Provide the (x, y) coordinate of the cell's center where the given text is located.  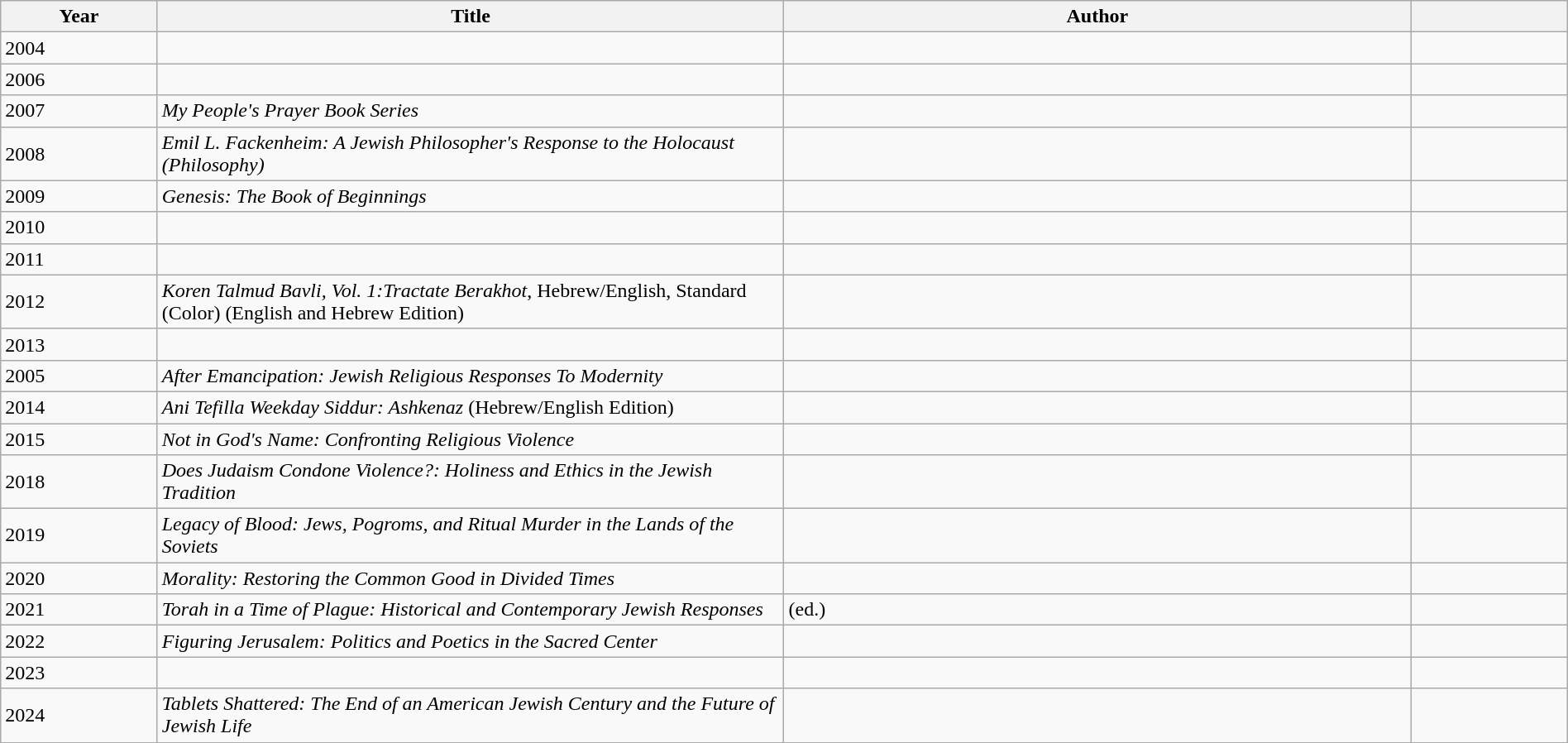
2009 (79, 196)
Ani Tefilla Weekday Siddur: Ashkenaz (Hebrew/English Edition) (471, 407)
Emil L. Fackenheim: A Jewish Philosopher's Response to the Holocaust (Philosophy) (471, 154)
(ed.) (1097, 610)
Torah in a Time of Plague: Historical and Contemporary Jewish Responses (471, 610)
2018 (79, 482)
2012 (79, 301)
2005 (79, 376)
2023 (79, 673)
Author (1097, 17)
Title (471, 17)
2022 (79, 641)
2020 (79, 578)
Genesis: The Book of Beginnings (471, 196)
2008 (79, 154)
2010 (79, 228)
Tablets Shattered: The End of an American Jewish Century and the Future of Jewish Life (471, 715)
Legacy of Blood: Jews, Pogroms, and Ritual Murder in the Lands of the Soviets (471, 536)
Does Judaism Condone Violence?: Holiness and Ethics in the Jewish Tradition (471, 482)
Year (79, 17)
2021 (79, 610)
2019 (79, 536)
2014 (79, 407)
After Emancipation: Jewish Religious Responses To Modernity (471, 376)
2015 (79, 439)
2013 (79, 344)
2004 (79, 48)
Koren Talmud Bavli, Vol. 1:Tractate Berakhot, Hebrew/English, Standard (Color) (English and Hebrew Edition) (471, 301)
2011 (79, 259)
My People's Prayer Book Series (471, 111)
Figuring Jerusalem: Politics and Poetics in the Sacred Center (471, 641)
2006 (79, 79)
Morality: Restoring the Common Good in Divided Times (471, 578)
2007 (79, 111)
Not in God's Name: Confronting Religious Violence (471, 439)
2024 (79, 715)
